Locate the cell with the specified text and output its [X, Y] center coordinate. 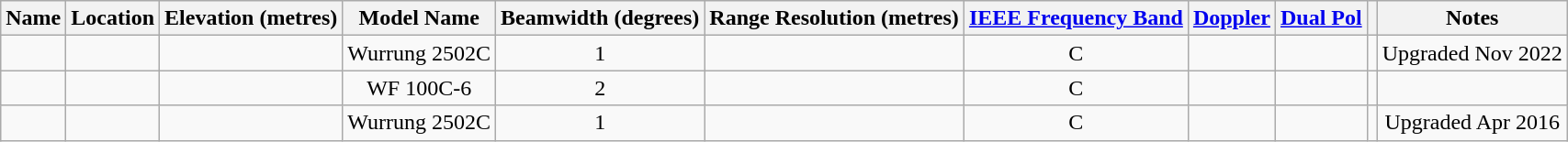
Upgraded Apr 2016 [1472, 123]
Dual Pol [1321, 18]
Elevation (metres) [252, 18]
Doppler [1231, 18]
WF 100C-6 [419, 88]
Beamwidth (degrees) [601, 18]
Location [113, 18]
Name [33, 18]
IEEE Frequency Band [1076, 18]
2 [601, 88]
Notes [1472, 18]
Upgraded Nov 2022 [1472, 53]
Range Resolution (metres) [834, 18]
Model Name [419, 18]
